Search for the cell housing the specified text and yield its [X, Y] center coordinate. 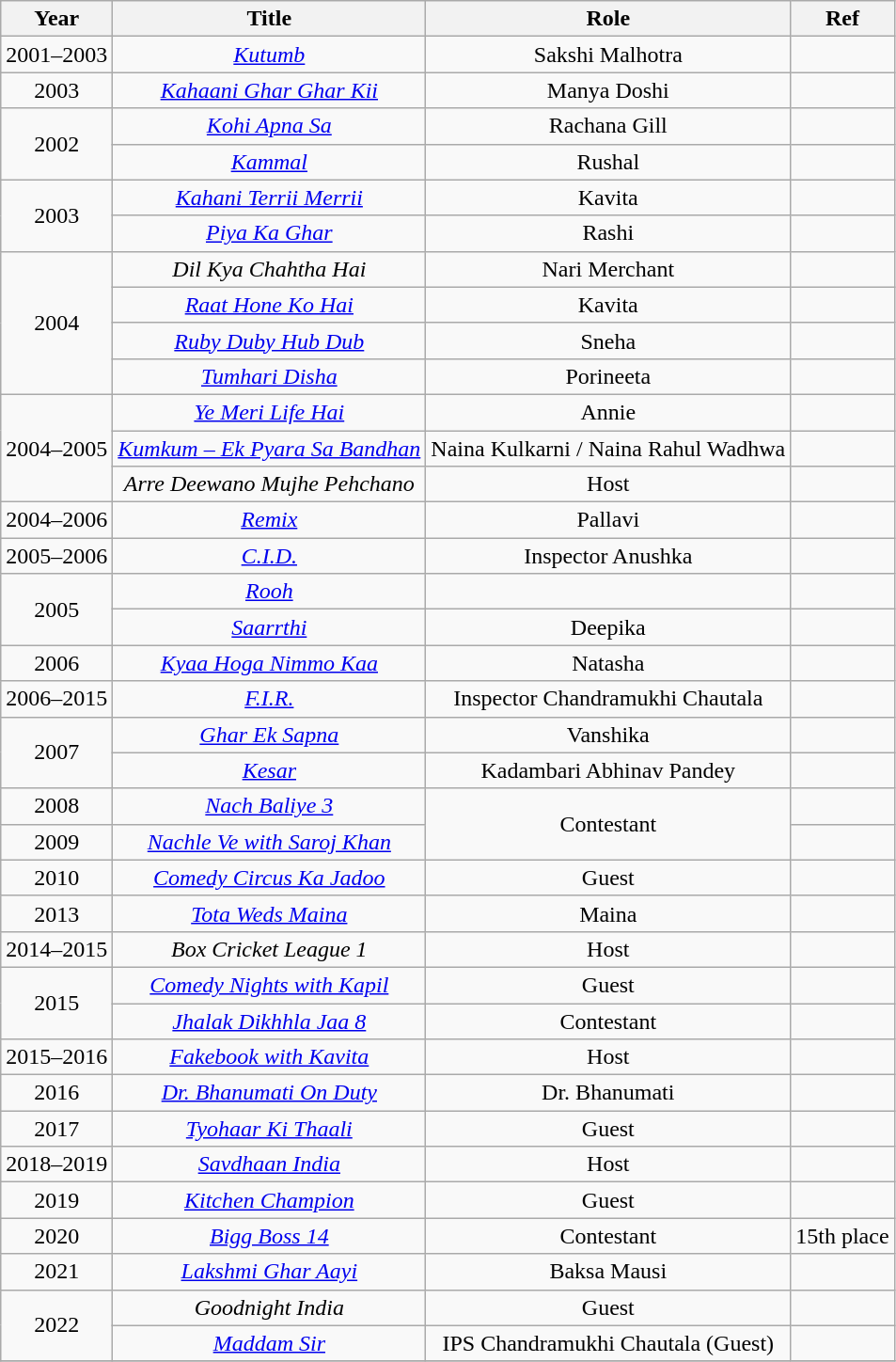
Comedy Circus Ka Jadoo [269, 878]
Deepika [608, 627]
2006–2015 [56, 699]
Nachle Ve with Saroj Khan [269, 842]
Rushal [608, 162]
2004–2005 [56, 448]
2020 [56, 1236]
2004–2006 [56, 520]
Tota Weds Maina [269, 913]
Savdhaan India [269, 1164]
Sakshi Malhotra [608, 55]
2022 [56, 1325]
Kahaani Ghar Ghar Kii [269, 90]
Dr. Bhanumati [608, 1093]
Manya Doshi [608, 90]
Rooh [269, 592]
Fakebook with Kavita [269, 1057]
Nari Merchant [608, 269]
Natasha [608, 663]
Ref [842, 19]
Lakshmi Ghar Aayi [269, 1272]
Rachana Gill [608, 126]
C.I.D. [269, 556]
Kutumb [269, 55]
2005–2006 [56, 556]
Comedy Nights with Kapil [269, 985]
Arre Deewano Mujhe Pehchano [269, 484]
2010 [56, 878]
2013 [56, 913]
Vanshika [608, 735]
2001–2003 [56, 55]
Ruby Duby Hub Dub [269, 340]
Naina Kulkarni / Naina Rahul Wadhwa [608, 449]
2008 [56, 806]
2015 [56, 1003]
Ghar Ek Sapna [269, 735]
Goodnight India [269, 1307]
Jhalak Dikhhla Jaa 8 [269, 1021]
IPS Chandramukhi Chautala (Guest) [608, 1343]
Raat Hone Ko Hai [269, 305]
2014–2015 [56, 949]
Kohi Apna Sa [269, 126]
2017 [56, 1129]
2006 [56, 663]
2007 [56, 752]
Tumhari Disha [269, 376]
Kitchen Champion [269, 1200]
F.I.R. [269, 699]
Kadambari Abhinav Pandey [608, 770]
Rashi [608, 233]
2009 [56, 842]
Inspector Anushka [608, 556]
Title [269, 19]
2015–2016 [56, 1057]
Kammal [269, 162]
Dil Kya Chahtha Hai [269, 269]
Maina [608, 913]
Pallavi [608, 520]
Kyaa Hoga Nimmo Kaa [269, 663]
Dr. Bhanumati On Duty [269, 1093]
Kahani Terrii Merrii [269, 198]
2021 [56, 1272]
Annie [608, 412]
Piya Ka Ghar [269, 233]
2005 [56, 610]
Inspector Chandramukhi Chautala [608, 699]
Bigg Boss 14 [269, 1236]
Year [56, 19]
Box Cricket League 1 [269, 949]
Kesar [269, 770]
Remix [269, 520]
2004 [56, 323]
Saarrthi [269, 627]
Ye Meri Life Hai [269, 412]
2019 [56, 1200]
Nach Baliye 3 [269, 806]
Tyohaar Ki Thaali [269, 1129]
2018–2019 [56, 1164]
Role [608, 19]
Porineeta [608, 376]
Maddam Sir [269, 1343]
2016 [56, 1093]
15th place [842, 1236]
Sneha [608, 340]
2002 [56, 144]
Kumkum – Ek Pyara Sa Bandhan [269, 449]
Baksa Mausi [608, 1272]
